Output the (x, y) coordinate of the center of the cell containing the given text.  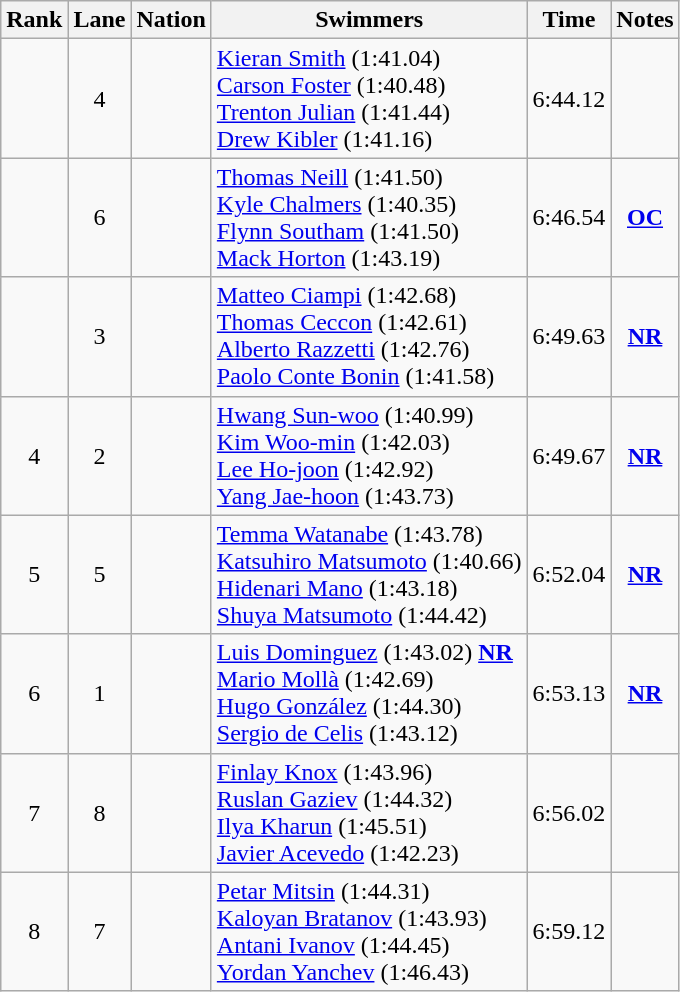
6:49.63 (569, 336)
Time (569, 20)
6:46.54 (569, 218)
Luis Dominguez (1:43.02) NRMario Mollà (1:42.69)Hugo González (1:44.30)Sergio de Celis (1:43.12) (369, 694)
6:44.12 (569, 98)
Kieran Smith (1:41.04)Carson Foster (1:40.48)Trenton Julian (1:41.44)Drew Kibler (1:41.16) (369, 98)
Matteo Ciampi (1:42.68)Thomas Ceccon (1:42.61)Alberto Razzetti (1:42.76)Paolo Conte Bonin (1:41.58) (369, 336)
6:56.02 (569, 812)
2 (100, 456)
Lane (100, 20)
6:53.13 (569, 694)
Temma Watanabe (1:43.78)Katsuhiro Matsumoto (1:40.66)Hidenari Mano (1:43.18)Shuya Matsumoto (1:44.42) (369, 574)
OC (645, 218)
Hwang Sun-woo (1:40.99)Kim Woo-min (1:42.03)Lee Ho-joon (1:42.92)Yang Jae-hoon (1:43.73) (369, 456)
Notes (645, 20)
6:49.67 (569, 456)
Thomas Neill (1:41.50)Kyle Chalmers (1:40.35)Flynn Southam (1:41.50)Mack Horton (1:43.19) (369, 218)
Petar Mitsin (1:44.31)Kaloyan Bratanov (1:43.93)Antani Ivanov (1:44.45)Yordan Yanchev (1:46.43) (369, 932)
Swimmers (369, 20)
Finlay Knox (1:43.96)Ruslan Gaziev (1:44.32)Ilya Kharun (1:45.51)Javier Acevedo (1:42.23) (369, 812)
6:52.04 (569, 574)
6:59.12 (569, 932)
3 (100, 336)
Rank (34, 20)
Nation (171, 20)
1 (100, 694)
